Return [x, y] of the center of cell containing provided text 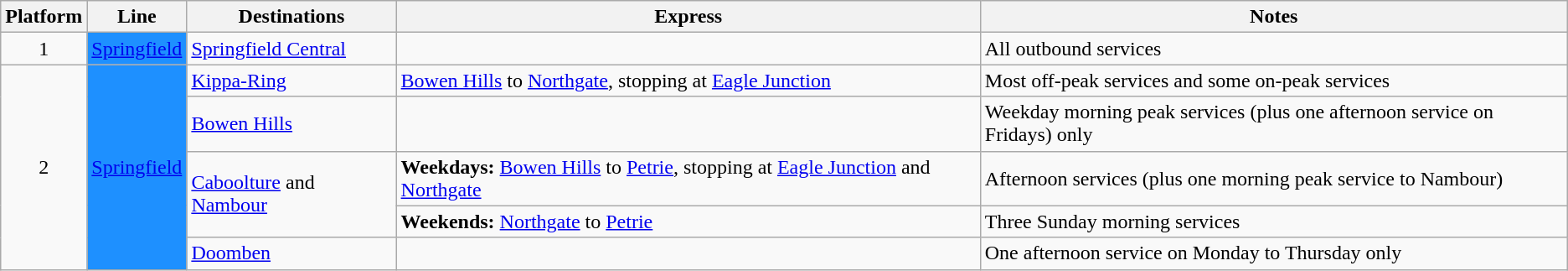
Doomben [291, 253]
One afternoon service on Monday to Thursday only [1273, 253]
Caboolture and Nambour [291, 195]
Springfield Central [291, 49]
Bowen Hills to Northgate, stopping at Eagle Junction [689, 81]
Platform [44, 17]
2 [44, 167]
Weekdays: Bowen Hills to Petrie, stopping at Eagle Junction and Northgate [689, 178]
Afternoon services (plus one morning peak service to Nambour) [1273, 178]
Express [689, 17]
Destinations [291, 17]
Three Sunday morning services [1273, 221]
Line [137, 17]
All outbound services [1273, 49]
Most off-peak services and some on-peak services [1273, 81]
Weekends: Northgate to Petrie [689, 221]
Notes [1273, 17]
Kippa-Ring [291, 81]
Bowen Hills [291, 124]
Weekday morning peak services (plus one afternoon service on Fridays) only [1273, 124]
1 [44, 49]
